Detect which cell encompasses the target text, then output its (x, y) center coordinate. 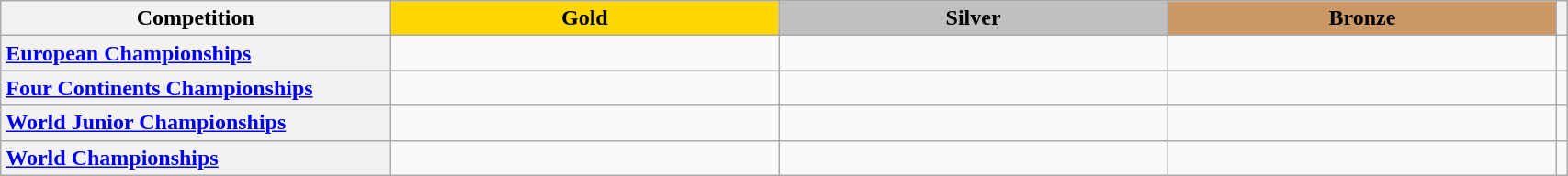
Bronze (1361, 18)
Competition (196, 18)
World Junior Championships (196, 123)
European Championships (196, 53)
Silver (974, 18)
Four Continents Championships (196, 88)
World Championships (196, 158)
Gold (584, 18)
